Return the [X, Y] coordinate for the center point of the cell that contains the specified text.  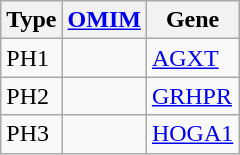
PH1 [32, 58]
Gene [192, 20]
AGXT [192, 58]
Type [32, 20]
GRHPR [192, 96]
OMIM [104, 20]
PH2 [32, 96]
HOGA1 [192, 134]
PH3 [32, 134]
